Return the (X, Y) coordinate for the center point of the cell that contains the specified text.  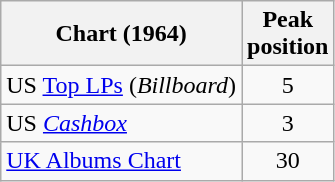
3 (288, 123)
US Cashbox (122, 123)
US Top LPs (Billboard) (122, 85)
5 (288, 85)
Peakposition (288, 34)
UK Albums Chart (122, 161)
30 (288, 161)
Chart (1964) (122, 34)
